Extract the (x, y) coordinate from the center of the cell holding the provided text.  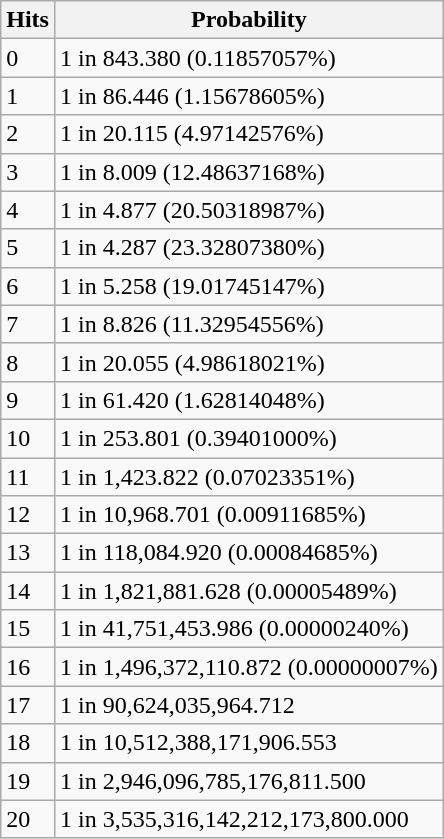
Probability (248, 20)
20 (28, 819)
4 (28, 210)
1 in 843.380 (0.11857057%) (248, 58)
15 (28, 629)
1 in 8.826 (11.32954556%) (248, 324)
1 in 1,821,881.628 (0.00005489%) (248, 591)
1 (28, 96)
Hits (28, 20)
0 (28, 58)
11 (28, 477)
2 (28, 134)
9 (28, 400)
3 (28, 172)
7 (28, 324)
1 in 10,512,388,171,906.553 (248, 743)
16 (28, 667)
1 in 1,496,372,110.872 (0.00000007%) (248, 667)
1 in 20.055 (4.98618021%) (248, 362)
1 in 2,946,096,785,176,811.500 (248, 781)
1 in 90,624,035,964.712 (248, 705)
1 in 118,084.920 (0.00084685%) (248, 553)
17 (28, 705)
12 (28, 515)
1 in 86.446 (1.15678605%) (248, 96)
6 (28, 286)
18 (28, 743)
1 in 5.258 (19.01745147%) (248, 286)
1 in 10,968.701 (0.00911685%) (248, 515)
14 (28, 591)
1 in 61.420 (1.62814048%) (248, 400)
1 in 4.287 (23.32807380%) (248, 248)
10 (28, 438)
1 in 253.801 (0.39401000%) (248, 438)
1 in 8.009 (12.48637168%) (248, 172)
5 (28, 248)
1 in 1,423.822 (0.07023351%) (248, 477)
1 in 3,535,316,142,212,173,800.000 (248, 819)
1 in 4.877 (20.50318987%) (248, 210)
19 (28, 781)
13 (28, 553)
8 (28, 362)
1 in 20.115 (4.97142576%) (248, 134)
1 in 41,751,453.986 (0.00000240%) (248, 629)
